Return (X, Y) of the center of cell containing provided text 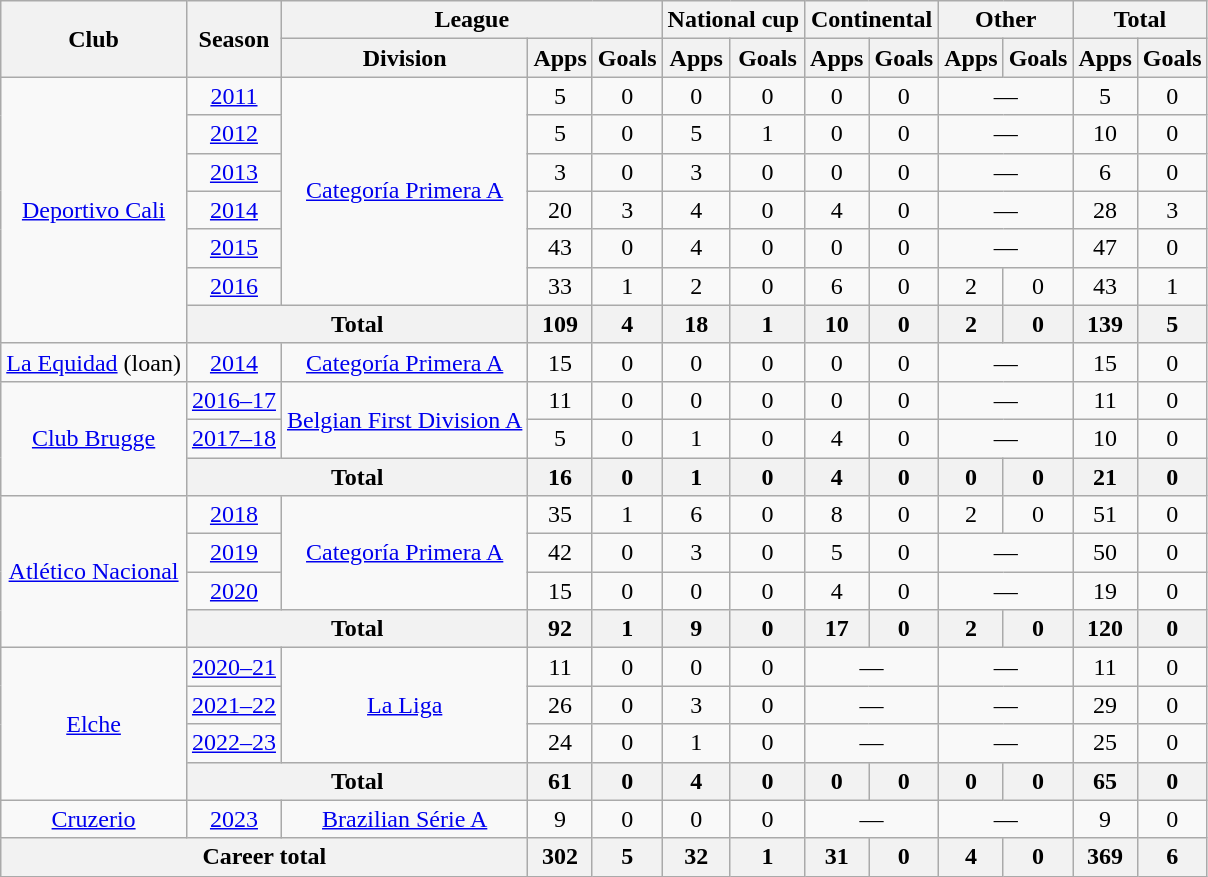
92 (560, 629)
Atlético Nacional (94, 572)
Continental (872, 20)
2021–22 (234, 705)
Club Brugge (94, 438)
33 (560, 286)
31 (837, 857)
109 (560, 324)
29 (1105, 705)
2022–23 (234, 743)
League (472, 20)
16 (560, 477)
35 (560, 515)
50 (1105, 553)
2016 (234, 286)
47 (1105, 248)
20 (560, 210)
Brazilian Série A (404, 819)
2019 (234, 553)
302 (560, 857)
Division (404, 58)
Belgian First Division A (404, 419)
51 (1105, 515)
Club (94, 39)
National cup (733, 20)
369 (1105, 857)
La Liga (404, 705)
Deportivo Cali (94, 210)
2012 (234, 134)
2017–18 (234, 438)
La Equidad (loan) (94, 362)
139 (1105, 324)
24 (560, 743)
8 (837, 515)
21 (1105, 477)
120 (1105, 629)
61 (560, 781)
28 (1105, 210)
2015 (234, 248)
42 (560, 553)
65 (1105, 781)
17 (837, 629)
Elche (94, 724)
19 (1105, 591)
2023 (234, 819)
2011 (234, 96)
2013 (234, 172)
2020–21 (234, 667)
2016–17 (234, 400)
25 (1105, 743)
2018 (234, 515)
Cruzerio (94, 819)
Season (234, 39)
Career total (264, 857)
Other (1006, 20)
18 (696, 324)
32 (696, 857)
2020 (234, 591)
26 (560, 705)
